For the text-containing cell, return its midpoint in (X, Y) coordinate format. 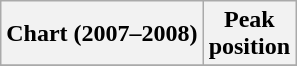
Chart (2007–2008) (102, 34)
Peakposition (249, 34)
